Return (x, y) of the center of cell containing provided text 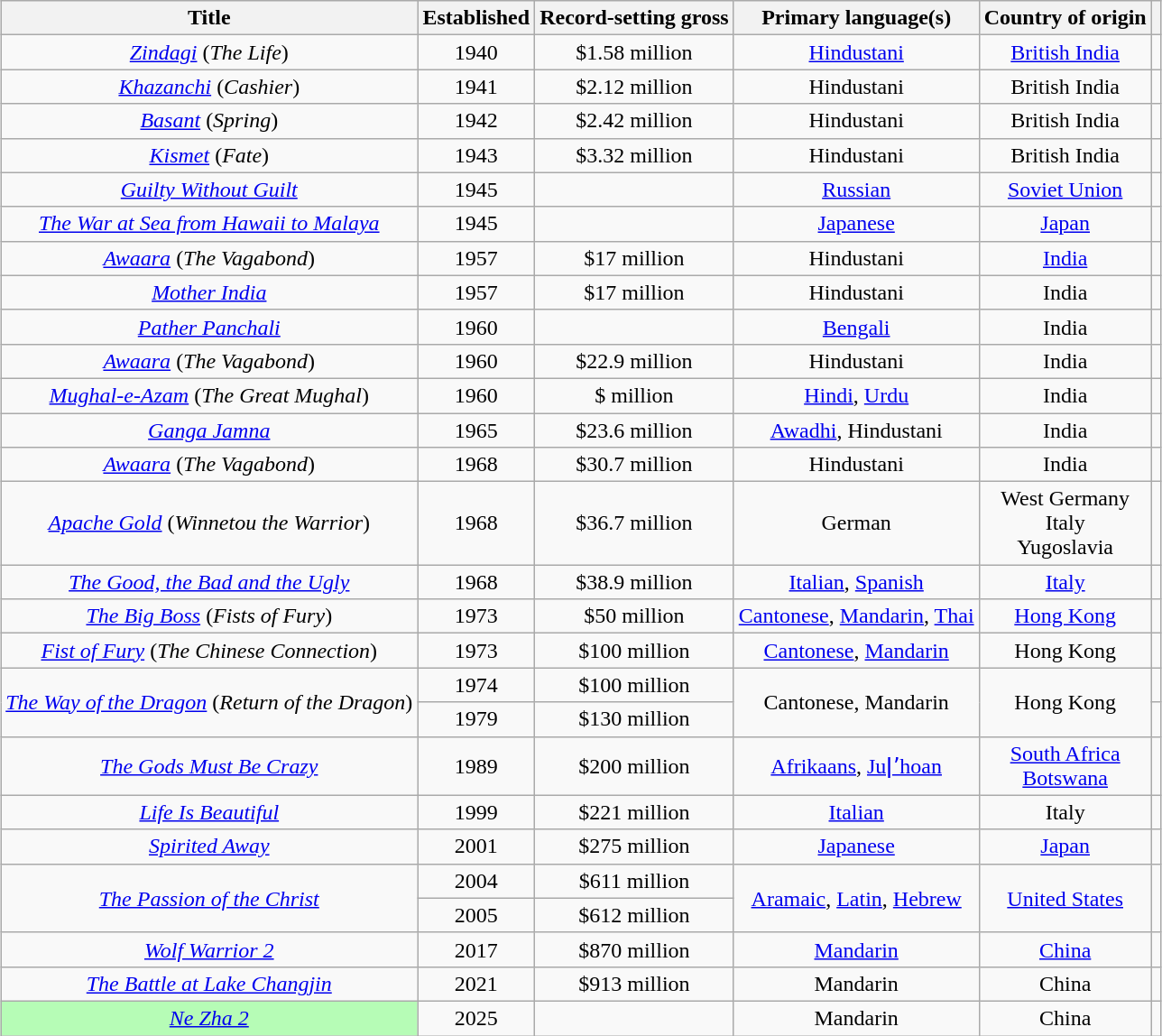
$ million (635, 395)
$275 million (635, 846)
2021 (476, 984)
Established (476, 18)
1974 (476, 685)
$221 million (635, 812)
Italian, Spanish (856, 582)
Zindagi (The Life) (209, 52)
Italian (856, 812)
Wolf Warrior 2 (209, 949)
Cantonese, Mandarin, Thai (856, 616)
$200 million (635, 765)
$913 million (635, 984)
The Battle at Lake Changjin (209, 984)
Life Is Beautiful (209, 812)
$1.58 million (635, 52)
2005 (476, 915)
1943 (476, 155)
$50 million (635, 616)
$38.9 million (635, 582)
1942 (476, 121)
Basant (Spring) (209, 121)
$36.7 million (635, 523)
Apache Gold (Winnetou the Warrior) (209, 523)
1941 (476, 87)
$23.6 million (635, 430)
Mughal-e-Azam (The Great Mughal) (209, 395)
The Gods Must Be Crazy (209, 765)
Record-setting gross (635, 18)
Bengali (856, 327)
Spirited Away (209, 846)
German (856, 523)
$612 million (635, 915)
2001 (476, 846)
The Good, the Bad and the Ugly (209, 582)
Aramaic, Latin, Hebrew (856, 898)
Primary language(s) (856, 18)
$2.12 million (635, 87)
The Big Boss (Fists of Fury) (209, 616)
United States (1065, 898)
2004 (476, 881)
Afrikaans, Juǀʼhoan (856, 765)
$2.42 million (635, 121)
The War at Sea from Hawaii to Malaya (209, 224)
1999 (476, 812)
Khazanchi (Cashier) (209, 87)
Fist of Fury (The Chinese Connection) (209, 651)
Russian (856, 190)
Country of origin (1065, 18)
1989 (476, 765)
$22.9 million (635, 361)
1979 (476, 719)
Awadhi, Hindustani (856, 430)
$30.7 million (635, 465)
$130 million (635, 719)
1965 (476, 430)
$870 million (635, 949)
1940 (476, 52)
South Africa Botswana (1065, 765)
$3.32 million (635, 155)
Hindi, Urdu (856, 395)
West Germany Italy Yugoslavia (1065, 523)
2025 (476, 1018)
Soviet Union (1065, 190)
Ne Zha 2 (209, 1018)
$611 million (635, 881)
Ganga Jamna (209, 430)
Guilty Without Guilt (209, 190)
Title (209, 18)
Pather Panchali (209, 327)
Mother India (209, 292)
Kismet (Fate) (209, 155)
The Passion of the Christ (209, 898)
2017 (476, 949)
The Way of the Dragon (Return of the Dragon) (209, 702)
